Return the [x, y] coordinate for the center point of the cell that contains the specified text.  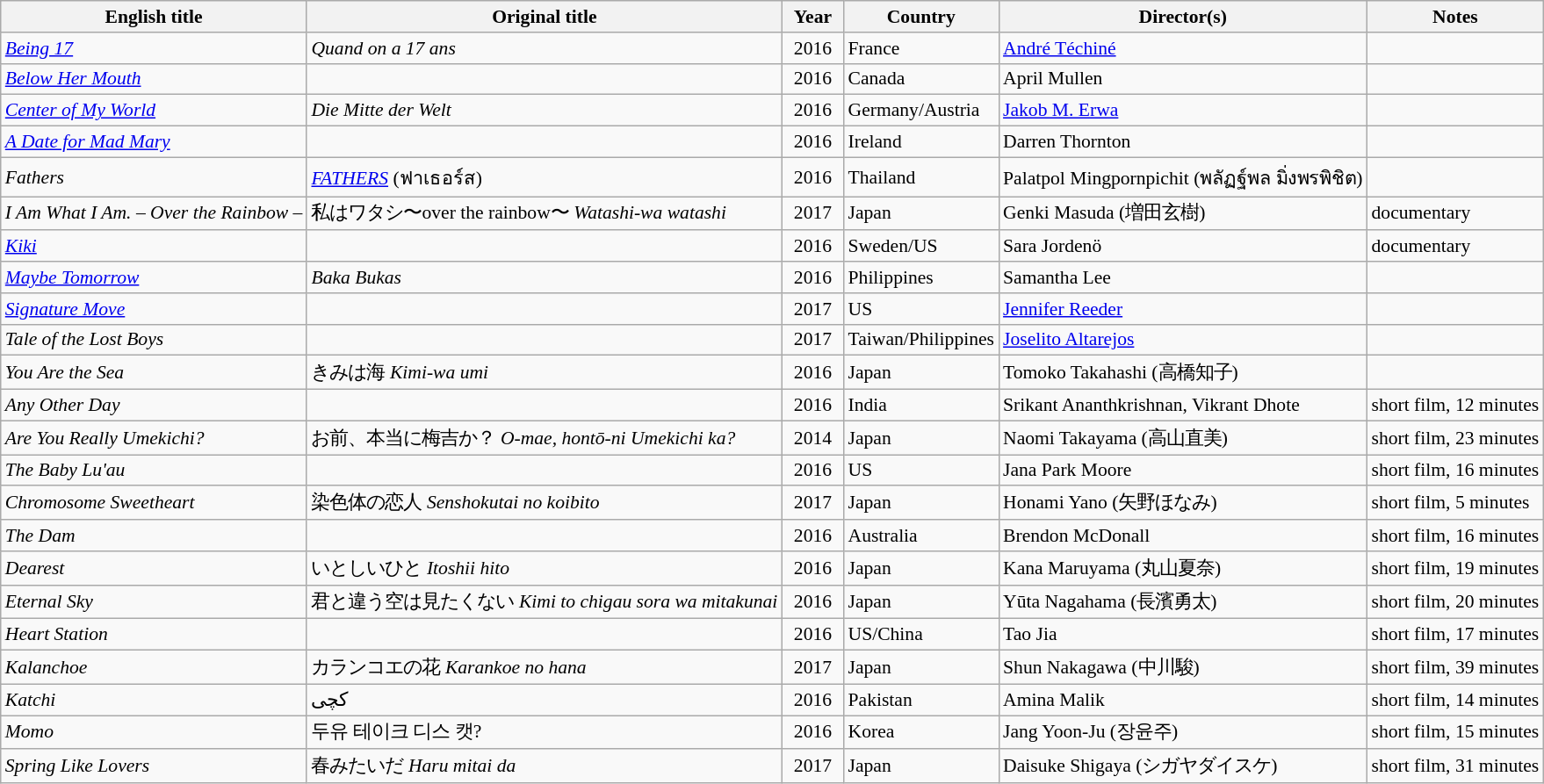
André Téchiné [1182, 48]
Heart Station [155, 635]
Fathers [155, 177]
Tomoko Takahashi (高橋知子) [1182, 372]
いとしいひと Itoshii hito [545, 569]
The Baby Lu'au [155, 471]
Korea [922, 732]
Country [922, 17]
Tao Jia [1182, 635]
Darren Thornton [1182, 142]
Director(s) [1182, 17]
Maybe Tomorrow [155, 277]
Jakob M. Erwa [1182, 111]
Dearest [155, 569]
Shun Nakagawa (中川駿) [1182, 667]
Naomi Takayama (高山直美) [1182, 437]
お前、本当に梅吉か？ O-mae, hontō-ni Umekichi ka? [545, 437]
Philippines [922, 277]
染色体の恋人 Senshokutai no koibito [545, 504]
English title [155, 17]
The Dam [155, 536]
short film, 17 minutes [1454, 635]
Quand on a 17 ans [545, 48]
Tale of the Lost Boys [155, 340]
Amina Malik [1182, 700]
Thailand [922, 177]
Spring Like Lovers [155, 767]
Sweden/US [922, 247]
Genki Masuda (増田玄樹) [1182, 214]
Canada [922, 79]
Katchi [155, 700]
두유 테이크 디스 캣? [545, 732]
short film, 39 minutes [1454, 667]
Year [812, 17]
春みたいだ Haru mitai da [545, 767]
Sara Jordenö [1182, 247]
FATHERS (ฟาเธอร์ส) [545, 177]
Yūta Nagahama (長濱勇太) [1182, 602]
Brendon McDonall [1182, 536]
カランコエの花 Karankoe no hana [545, 667]
君と違う空は見たくない Kimi to chigau sora wa mitakunai [545, 602]
Notes [1454, 17]
short film, 14 minutes [1454, 700]
Honami Yano (矢野ほなみ) [1182, 504]
short film, 5 minutes [1454, 504]
Joselito Altarejos [1182, 340]
کچی [545, 700]
Jennifer Reeder [1182, 309]
Daisuke Shigaya (シガヤダイスケ) [1182, 767]
Jang Yoon-Ju (장윤주) [1182, 732]
2014 [812, 437]
Below Her Mouth [155, 79]
Germany/Austria [922, 111]
私はワタシ〜over the rainbow〜 Watashi-wa watashi [545, 214]
Are You Really Umekichi? [155, 437]
Baka Bukas [545, 277]
I Am What I Am. – Over the Rainbow – [155, 214]
Being 17 [155, 48]
short film, 20 minutes [1454, 602]
April Mullen [1182, 79]
きみは海 Kimi-wa umi [545, 372]
Eternal Sky [155, 602]
Kalanchoe [155, 667]
India [922, 406]
Samantha Lee [1182, 277]
A Date for Mad Mary [155, 142]
Jana Park Moore [1182, 471]
Momo [155, 732]
Ireland [922, 142]
Pakistan [922, 700]
Any Other Day [155, 406]
Center of My World [155, 111]
US/China [922, 635]
Srikant Ananthkrishnan, Vikrant Dhote [1182, 406]
Die Mitte der Welt [545, 111]
You Are the Sea [155, 372]
Kana Maruyama (丸山夏奈) [1182, 569]
Kiki [155, 247]
Palatpol Mingpornpichit (พลัฏฐ์พล มิ่งพรพิชิต) [1182, 177]
Chromosome Sweetheart [155, 504]
short film, 31 minutes [1454, 767]
France [922, 48]
Taiwan/Philippines [922, 340]
short film, 23 minutes [1454, 437]
short film, 15 minutes [1454, 732]
Signature Move [155, 309]
short film, 19 minutes [1454, 569]
short film, 12 minutes [1454, 406]
Original title [545, 17]
Australia [922, 536]
